From the cell containing the given text, extract its center point as [x, y] coordinate. 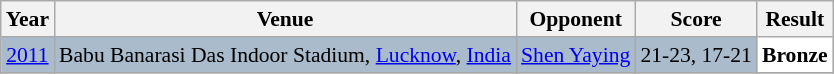
Babu Banarasi Das Indoor Stadium, Lucknow, India [285, 55]
Result [795, 19]
Bronze [795, 55]
2011 [28, 55]
Score [696, 19]
Venue [285, 19]
21-23, 17-21 [696, 55]
Year [28, 19]
Shen Yaying [576, 55]
Opponent [576, 19]
